Provide the (x, y) coordinate of the cell's center where the given text is located.  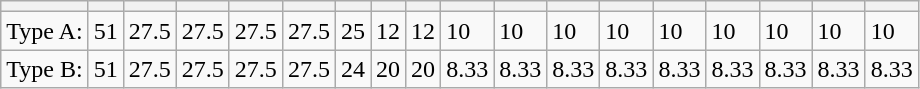
24 (352, 69)
Type B: (44, 69)
25 (352, 31)
Type A: (44, 31)
